From the cell containing the given text, extract its center point as (x, y) coordinate. 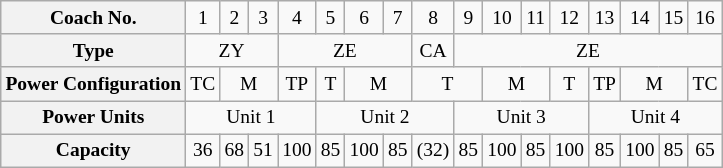
13 (605, 18)
12 (570, 18)
8 (433, 18)
16 (705, 18)
Power Configuration (94, 84)
10 (502, 18)
51 (264, 150)
Unit 4 (656, 118)
11 (536, 18)
5 (330, 18)
9 (468, 18)
65 (705, 150)
(32) (433, 150)
2 (234, 18)
Unit 1 (251, 118)
4 (298, 18)
68 (234, 150)
15 (674, 18)
CA (433, 50)
Type (94, 50)
36 (203, 150)
Power Units (94, 118)
Unit 3 (522, 118)
3 (264, 18)
1 (203, 18)
ZY (232, 50)
Capacity (94, 150)
7 (398, 18)
6 (364, 18)
Coach No. (94, 18)
14 (640, 18)
Unit 2 (385, 118)
